Locate the cell with the specified text and output its (x, y) center coordinate. 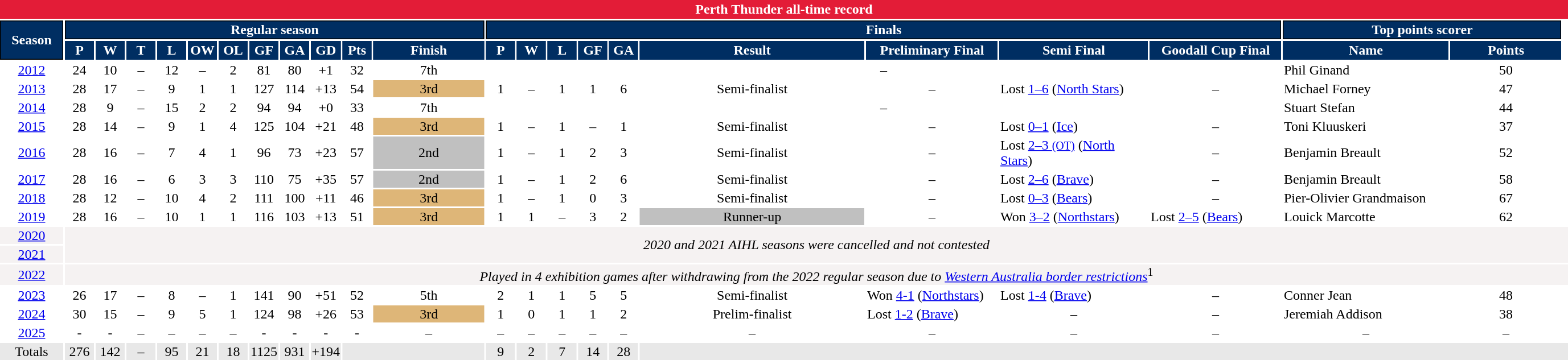
2020 and 2021 AIHL seasons were cancelled and not contested (816, 245)
Lost 0–3 (Bears) (1074, 198)
80 (295, 70)
24 (80, 70)
53 (358, 314)
Lost 2–5 (Bears) (1215, 217)
OW (203, 50)
+0 (326, 107)
100 (295, 198)
38 (1505, 314)
Won 4-1 (Northstars) (931, 295)
1125 (264, 351)
18 (233, 351)
2025 (32, 333)
Regular season (274, 30)
+1 (326, 70)
+11 (326, 198)
OL (233, 50)
2017 (32, 179)
Lost 1-4 (Brave) (1074, 295)
Points (1505, 50)
Name (1365, 50)
50 (1505, 70)
Lost 2–3 (OT) (North Stars) (1074, 152)
Semi Final (1074, 50)
2021 (32, 254)
2022 (32, 275)
931 (295, 351)
Goodall Cup Final (1215, 50)
+23 (326, 152)
2023 (32, 295)
114 (295, 89)
Season (32, 40)
2012 (32, 70)
26 (80, 295)
+194 (326, 351)
Result (753, 50)
GD (326, 50)
103 (295, 217)
Played in 4 exhibition games after withdrawing from the 2022 regular season due to Western Australia border restrictions1 (816, 275)
127 (264, 89)
2013 (32, 89)
Lost 1–6 (North Stars) (1074, 89)
276 (80, 351)
54 (358, 89)
51 (358, 217)
75 (295, 179)
8 (172, 295)
+51 (326, 295)
37 (1505, 126)
2016 (32, 152)
142 (110, 351)
98 (295, 314)
62 (1505, 217)
67 (1505, 198)
Pts (358, 50)
124 (264, 314)
141 (264, 295)
5th (429, 295)
2018 (32, 198)
33 (358, 107)
Lost 0–1 (Ice) (1074, 126)
Phil Ginand (1365, 70)
Runner-up (753, 217)
110 (264, 179)
111 (264, 198)
2024 (32, 314)
2019 (32, 217)
Conner Jean (1365, 295)
47 (1505, 89)
Totals (32, 351)
104 (295, 126)
116 (264, 217)
+26 (326, 314)
2020 (32, 235)
Lost 1-2 (Brave) (931, 314)
125 (264, 126)
96 (264, 152)
90 (295, 295)
44 (1505, 107)
T (141, 50)
73 (295, 152)
Jeremiah Addison (1365, 314)
58 (1505, 179)
2014 (32, 107)
+21 (326, 126)
Top points scorer (1422, 30)
21 (203, 351)
95 (172, 351)
Prelim-finalist (753, 314)
Perth Thunder all-time record (784, 9)
Finish (429, 50)
30 (80, 314)
+35 (326, 179)
Pier-Olivier Grandmaison (1365, 198)
81 (264, 70)
2015 (32, 126)
32 (358, 70)
Won 3–2 (Northstars) (1074, 217)
Toni Kluuskeri (1365, 126)
Finals (884, 30)
Michael Forney (1365, 89)
46 (358, 198)
Preliminary Final (931, 50)
Louick Marcotte (1365, 217)
Lost 2–6 (Brave) (1074, 179)
Stuart Stefan (1365, 107)
